Detect which cell encompasses the target text, then output its [x, y] center coordinate. 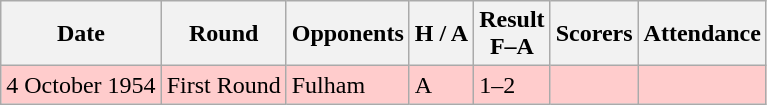
Round [224, 34]
H / A [441, 34]
Scorers [594, 34]
ResultF–A [512, 34]
Opponents [348, 34]
Attendance [702, 34]
A [441, 85]
4 October 1954 [81, 85]
Date [81, 34]
Fulham [348, 85]
1–2 [512, 85]
First Round [224, 85]
